From the cell containing the given text, extract its center point as (x, y) coordinate. 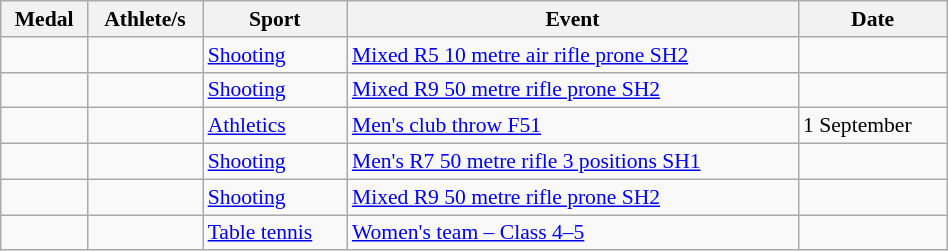
Mixed R5 10 metre air rifle prone SH2 (572, 55)
Men's club throw F51 (572, 126)
Women's team – Class 4–5 (572, 233)
Medal (44, 19)
Athletics (275, 126)
Table tennis (275, 233)
Date (872, 19)
Sport (275, 19)
1 September (872, 126)
Men's R7 50 metre rifle 3 positions SH1 (572, 162)
Event (572, 19)
Athlete/s (144, 19)
